Determine the (x, y) coordinate at the center of the cell enclosing the given text.  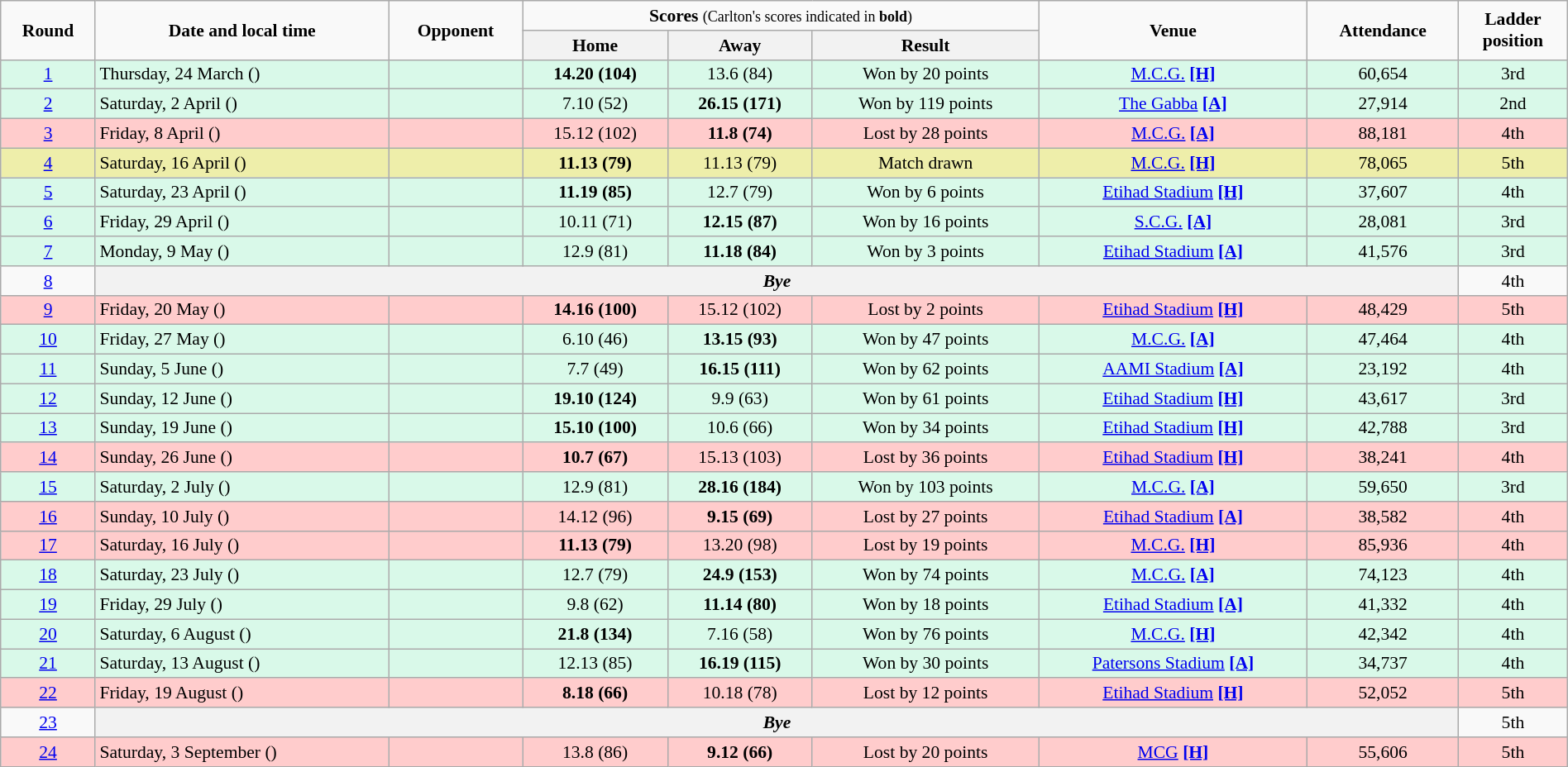
24 (48, 752)
28.16 (184) (739, 487)
7 (48, 251)
Sunday, 12 June () (241, 398)
17 (48, 545)
16 (48, 517)
11.18 (84) (739, 251)
Won by 103 points (925, 487)
19 (48, 605)
AAMI Stadium [A] (1173, 369)
11.8 (74) (739, 134)
78,065 (1383, 163)
6.10 (46) (595, 340)
Friday, 19 August () (241, 693)
10.6 (66) (739, 428)
41,576 (1383, 251)
16.19 (115) (739, 664)
13 (48, 428)
85,936 (1383, 545)
7.7 (49) (595, 369)
Sunday, 10 July () (241, 517)
Lost by 28 points (925, 134)
Opponent (456, 30)
15.10 (100) (595, 428)
8 (48, 281)
Won by 47 points (925, 340)
Round (48, 30)
Saturday, 23 April () (241, 193)
Won by 74 points (925, 575)
38,241 (1383, 458)
21.8 (134) (595, 634)
Saturday, 2 July () (241, 487)
9.8 (62) (595, 605)
16.15 (111) (739, 369)
S.C.G. [A] (1173, 222)
13.20 (98) (739, 545)
43,617 (1383, 398)
Monday, 9 May () (241, 251)
Sunday, 5 June () (241, 369)
Friday, 8 April () (241, 134)
20 (48, 634)
MCG [H] (1173, 752)
Won by 18 points (925, 605)
Venue (1173, 30)
13.8 (86) (595, 752)
14 (48, 458)
3 (48, 134)
11 (48, 369)
Away (739, 45)
Won by 20 points (925, 74)
Sunday, 19 June () (241, 428)
12.13 (85) (595, 664)
1 (48, 74)
Result (925, 45)
9.12 (66) (739, 752)
15.13 (103) (739, 458)
Friday, 27 May () (241, 340)
Won by 3 points (925, 251)
42,342 (1383, 634)
Patersons Stadium [A] (1173, 664)
Won by 62 points (925, 369)
9.15 (69) (739, 517)
42,788 (1383, 428)
Saturday, 6 August () (241, 634)
2nd (1513, 104)
23,192 (1383, 369)
59,650 (1383, 487)
74,123 (1383, 575)
27,914 (1383, 104)
Match drawn (925, 163)
Won by 6 points (925, 193)
Lost by 19 points (925, 545)
Lost by 12 points (925, 693)
Won by 34 points (925, 428)
26.15 (171) (739, 104)
Lost by 2 points (925, 310)
Won by 61 points (925, 398)
11.14 (80) (739, 605)
10.18 (78) (739, 693)
9 (48, 310)
Saturday, 13 August () (241, 664)
Ladderposition (1513, 30)
Saturday, 2 April () (241, 104)
55,606 (1383, 752)
Won by 16 points (925, 222)
19.10 (124) (595, 398)
23 (48, 722)
7.10 (52) (595, 104)
12.15 (87) (739, 222)
5 (48, 193)
6 (48, 222)
10 (48, 340)
52,052 (1383, 693)
48,429 (1383, 310)
60,654 (1383, 74)
12 (48, 398)
13.15 (93) (739, 340)
Date and local time (241, 30)
Won by 30 points (925, 664)
37,607 (1383, 193)
28,081 (1383, 222)
Lost by 20 points (925, 752)
Sunday, 26 June () (241, 458)
41,332 (1383, 605)
24.9 (153) (739, 575)
47,464 (1383, 340)
Friday, 20 May () (241, 310)
Won by 76 points (925, 634)
18 (48, 575)
Saturday, 16 April () (241, 163)
14.12 (96) (595, 517)
14.16 (100) (595, 310)
15 (48, 487)
7.16 (58) (739, 634)
4 (48, 163)
Saturday, 23 July () (241, 575)
Friday, 29 July () (241, 605)
Lost by 36 points (925, 458)
Won by 119 points (925, 104)
2 (48, 104)
13.6 (84) (739, 74)
34,737 (1383, 664)
22 (48, 693)
Attendance (1383, 30)
88,181 (1383, 134)
11.19 (85) (595, 193)
Thursday, 24 March () (241, 74)
21 (48, 664)
10.11 (71) (595, 222)
38,582 (1383, 517)
Saturday, 3 September () (241, 752)
9.9 (63) (739, 398)
Friday, 29 April () (241, 222)
Home (595, 45)
8.18 (66) (595, 693)
Lost by 27 points (925, 517)
Saturday, 16 July () (241, 545)
10.7 (67) (595, 458)
14.20 (104) (595, 74)
Scores (Carlton's scores indicated in bold) (781, 16)
The Gabba [A] (1173, 104)
